Return the [X, Y] coordinate for the center point of the cell that contains the specified text.  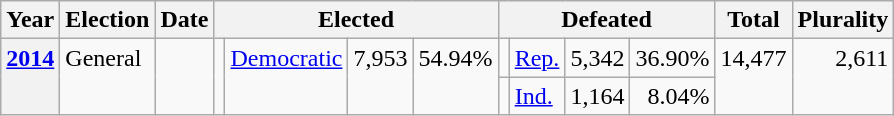
2014 [30, 77]
General [108, 77]
Rep. [537, 58]
7,953 [380, 77]
Plurality [843, 20]
Defeated [606, 20]
5,342 [598, 58]
Democratic [286, 77]
8.04% [672, 96]
Ind. [537, 96]
Total [754, 20]
Election [108, 20]
36.90% [672, 58]
14,477 [754, 77]
2,611 [843, 77]
Date [184, 20]
Elected [356, 20]
1,164 [598, 96]
Year [30, 20]
54.94% [456, 77]
